For the text-containing cell, return its midpoint in [X, Y] coordinate format. 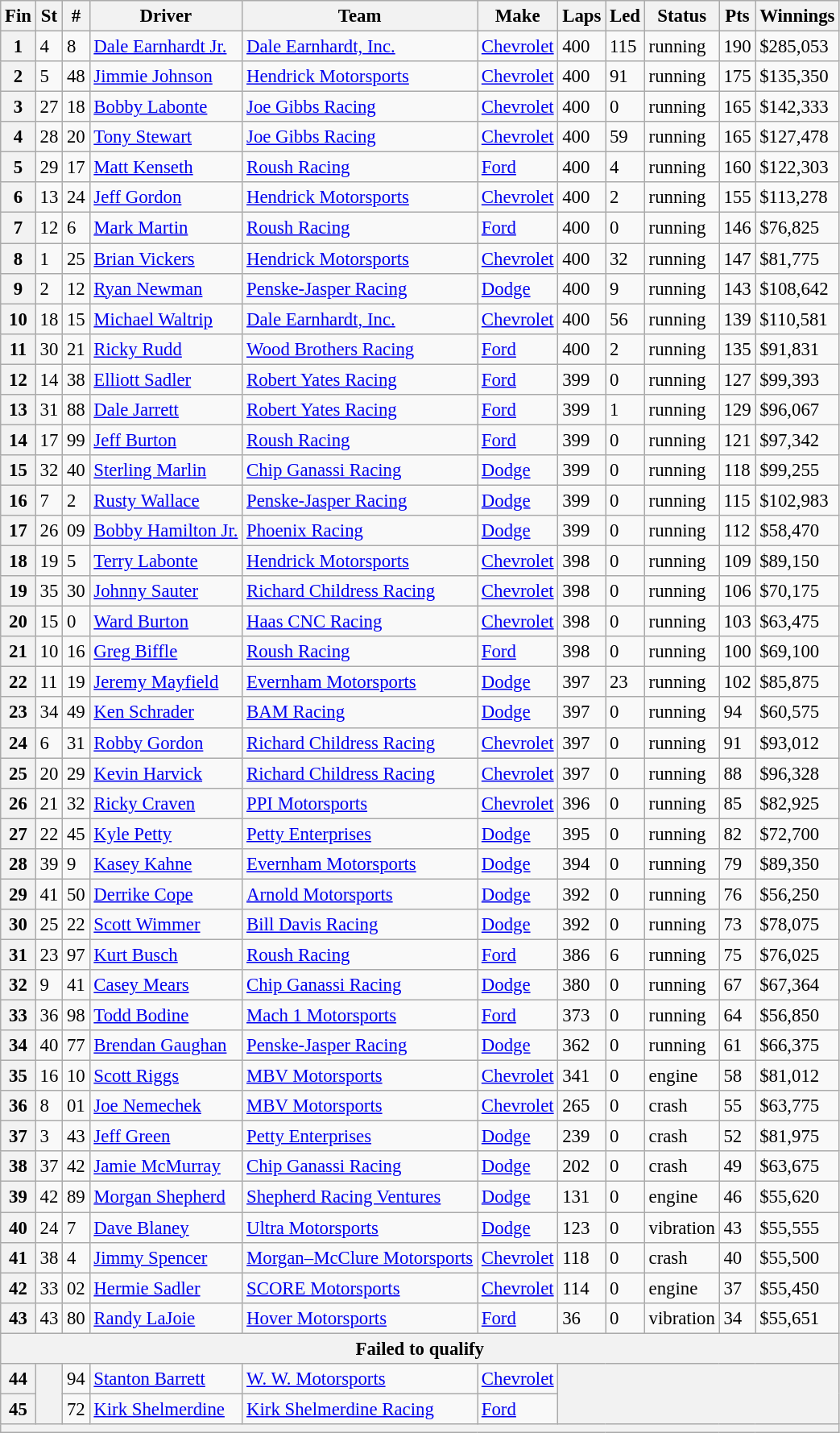
Ward Burton [166, 622]
Ken Schrader [166, 713]
# [76, 16]
139 [738, 319]
$110,581 [797, 319]
Kurt Busch [166, 955]
Terry Labonte [166, 561]
Johnny Sauter [166, 591]
$63,475 [797, 622]
Bobby Labonte [166, 107]
Winnings [797, 16]
02 [76, 1288]
Make [517, 16]
Dale Earnhardt Jr. [166, 47]
58 [738, 1076]
143 [738, 288]
55 [738, 1106]
$102,983 [797, 500]
Matt Kenseth [166, 168]
Ryan Newman [166, 288]
$127,478 [797, 137]
$55,500 [797, 1257]
56 [625, 319]
121 [738, 440]
$69,100 [797, 652]
$113,278 [797, 197]
52 [738, 1137]
Phoenix Racing [360, 531]
Jamie McMurray [166, 1167]
82 [738, 834]
109 [738, 561]
77 [76, 1046]
Kasey Kahne [166, 864]
190 [738, 47]
341 [581, 1076]
St [48, 16]
$55,620 [797, 1197]
Hermie Sadler [166, 1288]
Scott Wimmer [166, 925]
$135,350 [797, 77]
Wood Brothers Racing [360, 349]
$60,575 [797, 713]
79 [738, 864]
$63,675 [797, 1167]
Rusty Wallace [166, 500]
64 [738, 1016]
Driver [166, 16]
Jeff Burton [166, 440]
Sterling Marlin [166, 470]
85 [738, 803]
$81,012 [797, 1076]
44 [19, 1379]
$55,651 [797, 1318]
61 [738, 1046]
Failed to qualify [420, 1348]
Ricky Rudd [166, 349]
Dale Jarrett [166, 410]
Brian Vickers [166, 259]
75 [738, 955]
Tony Stewart [166, 137]
$56,250 [797, 894]
380 [581, 985]
Ultra Motorsports [360, 1228]
Dave Blaney [166, 1228]
59 [625, 137]
$142,333 [797, 107]
73 [738, 925]
112 [738, 531]
Jeremy Mayfield [166, 682]
Elliott Sadler [166, 379]
Kirk Shelmerdine Racing [360, 1409]
Scott Riggs [166, 1076]
$72,700 [797, 834]
$66,375 [797, 1046]
Casey Mears [166, 985]
Led [625, 16]
Todd Bodine [166, 1016]
$55,555 [797, 1228]
239 [581, 1137]
Team [360, 16]
Haas CNC Racing [360, 622]
129 [738, 410]
$58,470 [797, 531]
Kevin Harvick [166, 773]
Greg Biffle [166, 652]
394 [581, 864]
Laps [581, 16]
97 [76, 955]
$93,012 [797, 743]
$55,450 [797, 1288]
50 [76, 894]
Robby Gordon [166, 743]
373 [581, 1016]
$67,364 [797, 985]
Pts [738, 16]
$76,025 [797, 955]
Mark Martin [166, 228]
Brendan Gaughan [166, 1046]
$97,342 [797, 440]
386 [581, 955]
$81,775 [797, 259]
80 [76, 1318]
Jeff Green [166, 1137]
Ricky Craven [166, 803]
265 [581, 1106]
$96,328 [797, 773]
123 [581, 1228]
202 [581, 1167]
Shepherd Racing Ventures [360, 1197]
106 [738, 591]
BAM Racing [360, 713]
$76,825 [797, 228]
Bobby Hamilton Jr. [166, 531]
$89,150 [797, 561]
175 [738, 77]
395 [581, 834]
$96,067 [797, 410]
Morgan–McClure Motorsports [360, 1257]
76 [738, 894]
Derrike Cope [166, 894]
67 [738, 985]
362 [581, 1046]
$285,053 [797, 47]
Hover Motorsports [360, 1318]
Kyle Petty [166, 834]
09 [76, 531]
Arnold Motorsports [360, 894]
$108,642 [797, 288]
Stanton Barrett [166, 1379]
103 [738, 622]
396 [581, 803]
PPI Motorsports [360, 803]
SCORE Motorsports [360, 1288]
Jimmie Johnson [166, 77]
Jeff Gordon [166, 197]
135 [738, 349]
Status [681, 16]
Michael Waltrip [166, 319]
114 [581, 1288]
131 [581, 1197]
Morgan Shepherd [166, 1197]
89 [76, 1197]
Randy LaJoie [166, 1318]
102 [738, 682]
Fin [19, 16]
Bill Davis Racing [360, 925]
Joe Nemechek [166, 1106]
$99,393 [797, 379]
$78,075 [797, 925]
$99,255 [797, 470]
72 [76, 1409]
$82,925 [797, 803]
147 [738, 259]
$122,303 [797, 168]
$70,175 [797, 591]
$85,875 [797, 682]
127 [738, 379]
146 [738, 228]
$56,850 [797, 1016]
100 [738, 652]
Mach 1 Motorsports [360, 1016]
Kirk Shelmerdine [166, 1409]
$63,775 [797, 1106]
Jimmy Spencer [166, 1257]
$91,831 [797, 349]
01 [76, 1106]
160 [738, 168]
48 [76, 77]
99 [76, 440]
W. W. Motorsports [360, 1379]
$81,975 [797, 1137]
98 [76, 1016]
$89,350 [797, 864]
155 [738, 197]
46 [738, 1197]
